Find where the given text appears and provide that cell's center as (x, y) coordinate. 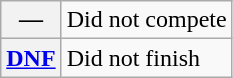
Did not finish (146, 58)
— (31, 20)
DNF (31, 58)
Did not compete (146, 20)
